Return (X, Y) of the center of cell containing provided text 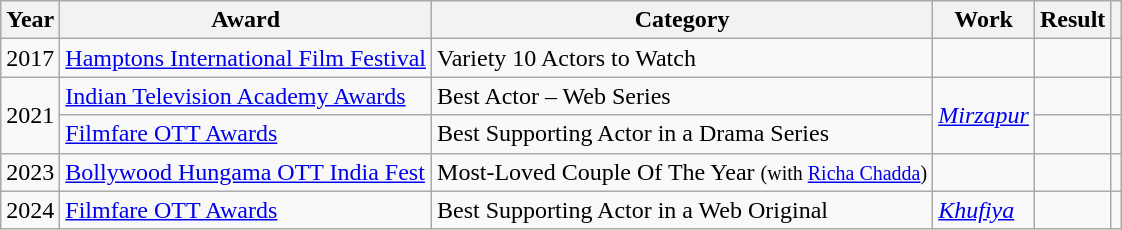
Mirzapur (984, 115)
Hamptons International Film Festival (246, 58)
Result (1072, 20)
2017 (30, 58)
Work (984, 20)
Best Actor – Web Series (682, 96)
Best Supporting Actor in a Web Original (682, 210)
2021 (30, 115)
Year (30, 20)
Award (246, 20)
Most-Loved Couple Of The Year (with Richa Chadda) (682, 172)
Variety 10 Actors to Watch (682, 58)
2023 (30, 172)
Khufiya (984, 210)
Best Supporting Actor in a Drama Series (682, 134)
Bollywood Hungama OTT India Fest (246, 172)
Indian Television Academy Awards (246, 96)
2024 (30, 210)
Category (682, 20)
